Return the (x, y) coordinate for the center point of the cell that contains the specified text.  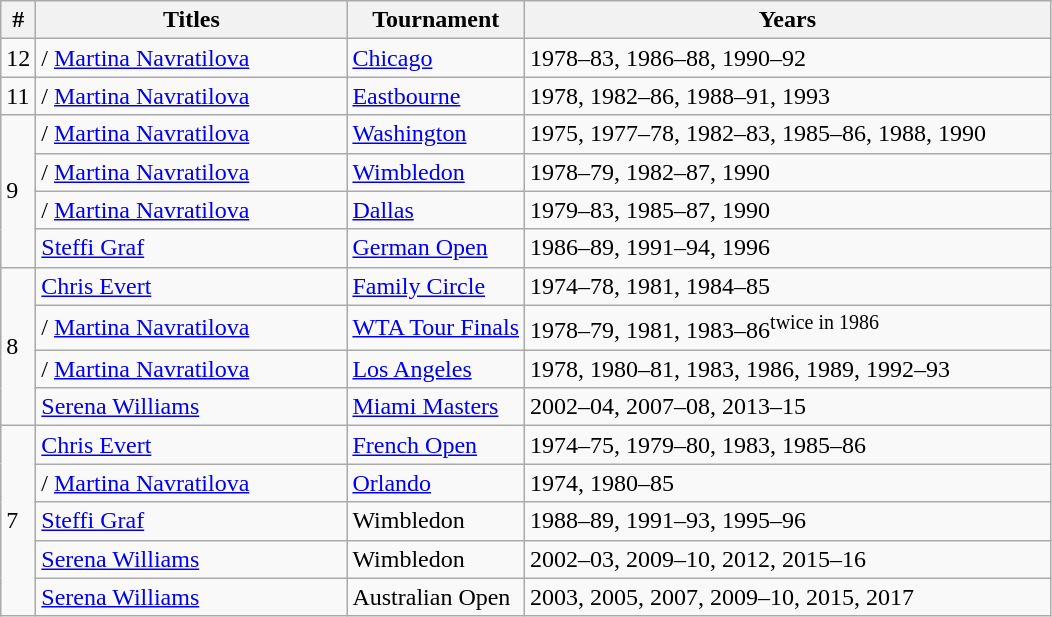
1974–75, 1979–80, 1983, 1985–86 (788, 445)
German Open (436, 248)
1974, 1980–85 (788, 483)
1978–79, 1981, 1983–86twice in 1986 (788, 328)
1978, 1982–86, 1988–91, 1993 (788, 96)
1979–83, 1985–87, 1990 (788, 210)
1978–79, 1982–87, 1990 (788, 172)
WTA Tour Finals (436, 328)
Chicago (436, 58)
Family Circle (436, 286)
Eastbourne (436, 96)
# (18, 20)
8 (18, 346)
Miami Masters (436, 407)
1986–89, 1991–94, 1996 (788, 248)
1978, 1980–81, 1983, 1986, 1989, 1992–93 (788, 369)
1974–78, 1981, 1984–85 (788, 286)
Orlando (436, 483)
11 (18, 96)
7 (18, 521)
1975, 1977–78, 1982–83, 1985–86, 1988, 1990 (788, 134)
2002–04, 2007–08, 2013–15 (788, 407)
1978–83, 1986–88, 1990–92 (788, 58)
12 (18, 58)
1988–89, 1991–93, 1995–96 (788, 521)
Washington (436, 134)
Australian Open (436, 597)
Tournament (436, 20)
2002–03, 2009–10, 2012, 2015–16 (788, 559)
Titles (192, 20)
Dallas (436, 210)
Los Angeles (436, 369)
French Open (436, 445)
Years (788, 20)
9 (18, 191)
2003, 2005, 2007, 2009–10, 2015, 2017 (788, 597)
